Pinpoint the cell where the given text exists, returning its (X, Y) midpoint coordinate. 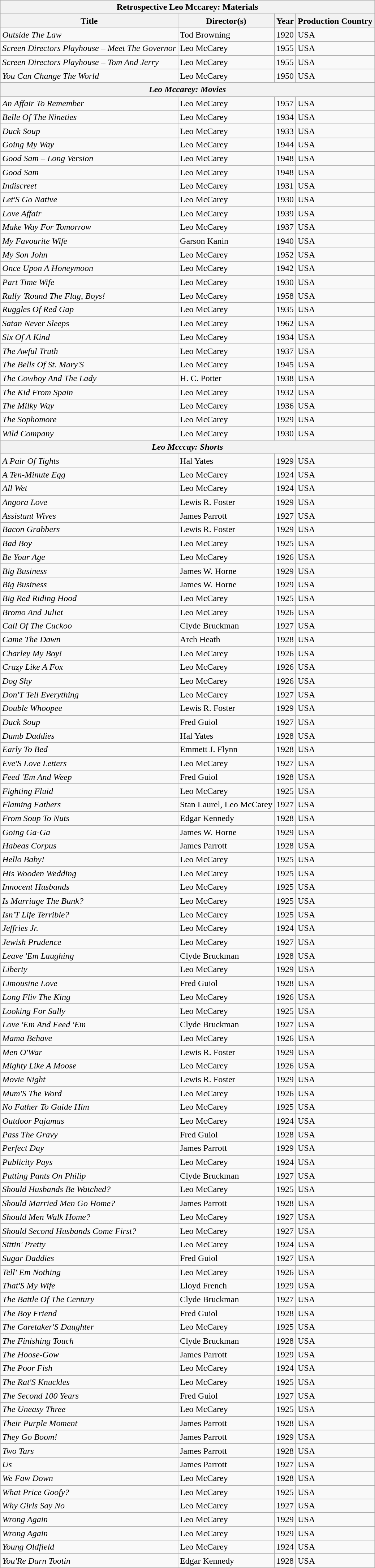
We Faw Down (89, 1478)
Leo Mccarey: Movies (187, 90)
My Favourite Wife (89, 241)
Let'S Go Native (89, 200)
Dumb Daddies (89, 736)
Arch Heath (226, 640)
Should Men Walk Home? (89, 1217)
Is Marriage The Bunk? (89, 901)
Came The Dawn (89, 640)
Two Tars (89, 1451)
An Affair To Remember (89, 103)
You'Re Darn Tootin (89, 1561)
1942 (285, 268)
Leave 'Em Laughing (89, 956)
Leo Mcccay: Shorts (187, 447)
Going Ga-Ga (89, 832)
Be Your Age (89, 557)
Should Married Men Go Home? (89, 1203)
Going My Way (89, 144)
1950 (285, 76)
No Father To Guide Him (89, 1107)
Rally 'Round The Flag, Boys! (89, 296)
1920 (285, 35)
Why Girls Say No (89, 1506)
A Pair Of Tights (89, 461)
Stan Laurel, Leo McCarey (226, 804)
Assistant Wives (89, 516)
They Go Boom! (89, 1437)
1958 (285, 296)
The Rat'S Knuckles (89, 1382)
Perfect Day (89, 1148)
1945 (285, 364)
Eve'S Love Letters (89, 763)
Ruggles Of Red Gap (89, 310)
1944 (285, 144)
Call Of The Cuckoo (89, 626)
Sugar Daddies (89, 1258)
Good Sam – Long Version (89, 158)
The Boy Friend (89, 1313)
1933 (285, 131)
Dog Shy (89, 681)
Double Whoopee (89, 708)
My Son John (89, 255)
Outside The Law (89, 35)
The Hoose-Gow (89, 1355)
1940 (285, 241)
Love Affair (89, 213)
Belle Of The Nineties (89, 117)
Angora Love (89, 502)
Long Fliv The King (89, 997)
The Bells Of St. Mary'S (89, 364)
Tell' Em Nothing (89, 1272)
Director(s) (226, 21)
Crazy Like A Fox (89, 667)
Indiscreet (89, 186)
Outdoor Pajamas (89, 1121)
Pass The Gravy (89, 1135)
H. C. Potter (226, 378)
Make Way For Tomorrow (89, 227)
Fighting Fluid (89, 791)
Liberty (89, 969)
Hello Baby! (89, 860)
Good Sam (89, 172)
Movie Night (89, 1080)
The Milky Way (89, 406)
The Caretaker'S Daughter (89, 1327)
You Can Change The World (89, 76)
1936 (285, 406)
Should Second Husbands Come First? (89, 1231)
Bromo And Juliet (89, 612)
Should Husbands Be Watched? (89, 1189)
Jewish Prudence (89, 942)
Sittin' Pretty (89, 1244)
Isn'T Life Terrible? (89, 915)
Charley My Boy! (89, 653)
That'S My Wife (89, 1286)
The Kid From Spain (89, 392)
Wild Company (89, 433)
The Battle Of The Century (89, 1300)
Us (89, 1464)
All Wet (89, 488)
Putting Pants On Philip (89, 1176)
The Second 100 Years (89, 1396)
Jeffries Jr. (89, 928)
Don'T Tell Everything (89, 695)
The Finishing Touch (89, 1341)
The Cowboy And The Lady (89, 378)
Men O'War (89, 1052)
A Ten-Minute Egg (89, 475)
Young Oldfield (89, 1547)
Lloyd French (226, 1286)
Title (89, 21)
From Soup To Nuts (89, 818)
Limousine Love (89, 983)
1932 (285, 392)
Screen Directors Playhouse – Tom And Jerry (89, 62)
Flaming Fathers (89, 804)
Habeas Corpus (89, 846)
Tod Browning (226, 35)
1957 (285, 103)
Emmett J. Flynn (226, 750)
1952 (285, 255)
The Awful Truth (89, 351)
Publicity Pays (89, 1162)
1939 (285, 213)
Big Red Riding Hood (89, 598)
The Poor Fish (89, 1368)
His Wooden Wedding (89, 873)
Love 'Em And Feed 'Em (89, 1024)
Bacon Grabbers (89, 530)
The Sophomore (89, 420)
Retrospective Leo Mccarey: Materials (187, 7)
Early To Bed (89, 750)
Part Time Wife (89, 282)
1962 (285, 323)
1938 (285, 378)
Bad Boy (89, 543)
Screen Directors Playhouse – Meet The Governor (89, 48)
Satan Never Sleeps (89, 323)
Six Of A Kind (89, 337)
The Uneasy Three (89, 1409)
1931 (285, 186)
Looking For Sally (89, 1011)
What Price Goofy? (89, 1492)
Mighty Like A Moose (89, 1066)
Their Purple Moment (89, 1423)
Feed 'Em And Weep (89, 777)
Production Country (335, 21)
Innocent Husbands (89, 887)
1935 (285, 310)
Once Upon A Honeymoon (89, 268)
Mum'S The Word (89, 1093)
Mama Behave (89, 1038)
Garson Kanin (226, 241)
Year (285, 21)
